Locate the cell with the specified text and output its [X, Y] center coordinate. 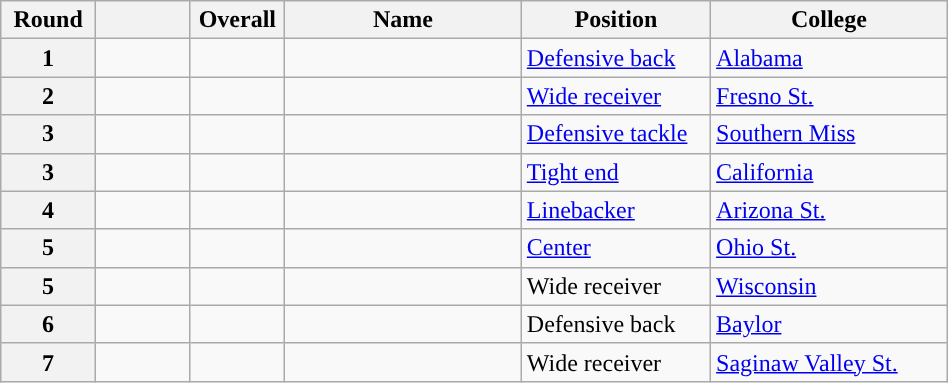
Overall [238, 20]
Defensive tackle [616, 134]
Name [404, 20]
Saginaw Valley St. [830, 362]
4 [48, 210]
7 [48, 362]
2 [48, 96]
1 [48, 58]
Position [616, 20]
Linebacker [616, 210]
Alabama [830, 58]
Round [48, 20]
Fresno St. [830, 96]
Southern Miss [830, 134]
Ohio St. [830, 248]
College [830, 20]
Baylor [830, 324]
Wisconsin [830, 286]
6 [48, 324]
Arizona St. [830, 210]
Tight end [616, 172]
Center [616, 248]
California [830, 172]
